Output the (x, y) coordinate of the center of the cell containing the given text.  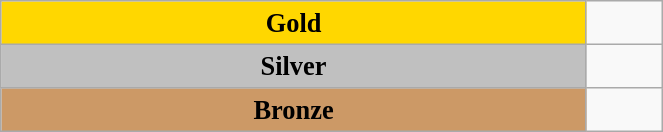
Silver (294, 66)
Bronze (294, 109)
Gold (294, 22)
